Locate the cell with the specified text and output its (X, Y) center coordinate. 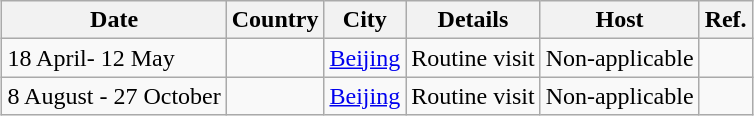
Date (114, 20)
8 August - 27 October (114, 96)
Host (620, 20)
Country (275, 20)
Details (473, 20)
Ref. (726, 20)
City (365, 20)
18 April- 12 May (114, 58)
